Search for the cell housing the specified text and yield its (X, Y) center coordinate. 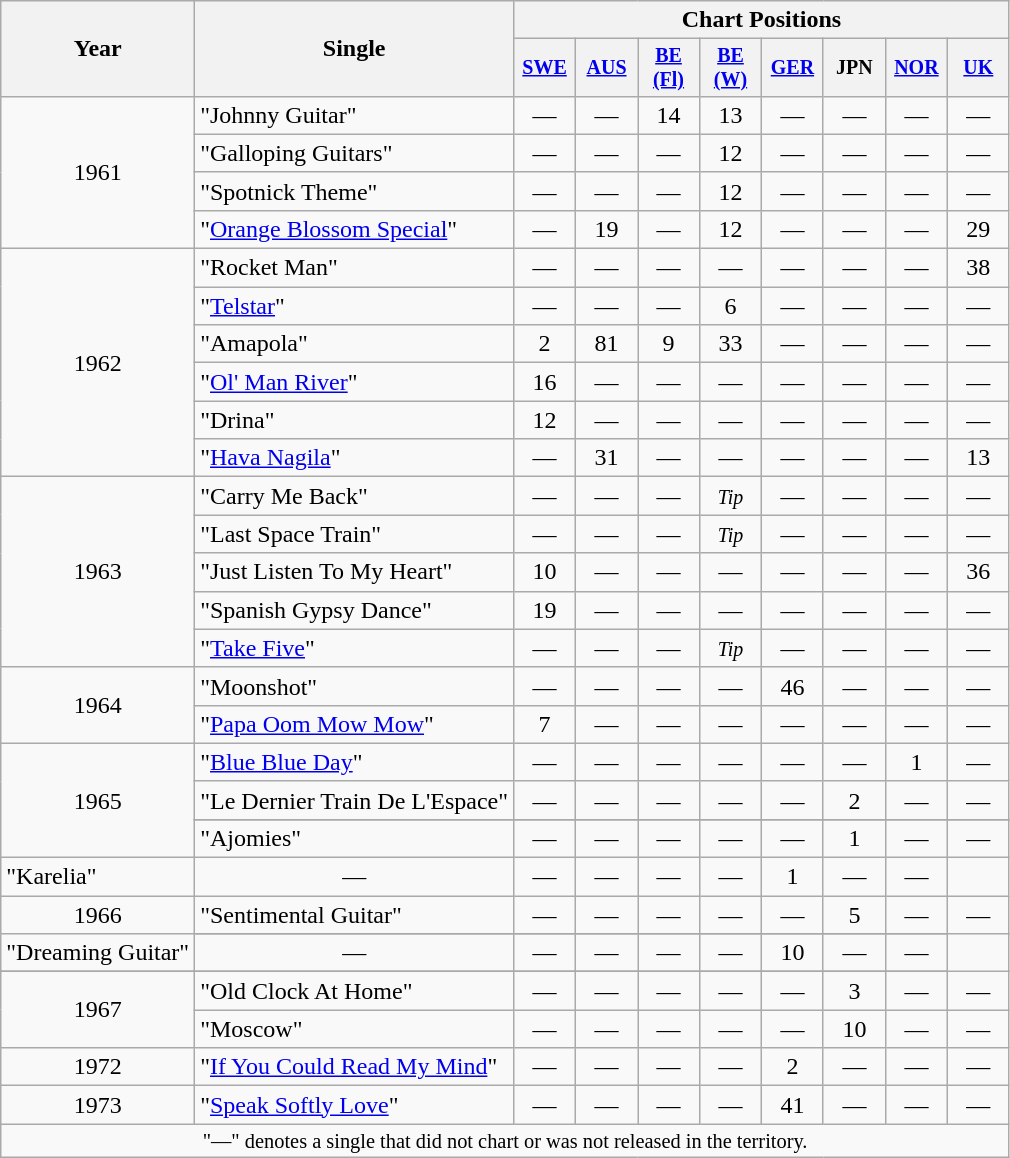
"Last Space Train" (354, 534)
"Le Dernier Train De L'Espace" (354, 800)
1966 (98, 915)
BE (W) (730, 68)
"Papa Oom Mow Mow" (354, 724)
"—" denotes a single that did not chart or was not released in the territory. (506, 1141)
16 (545, 382)
"Telstar" (354, 306)
9 (669, 344)
"Moonshot" (354, 686)
Year (98, 49)
41 (792, 1105)
"Ol' Man River" (354, 382)
36 (978, 572)
BE (Fl) (669, 68)
1973 (98, 1105)
"Old Clock At Home" (354, 991)
"Galloping Guitars" (354, 153)
"Spotnick Theme" (354, 191)
1961 (98, 172)
29 (978, 229)
1967 (98, 1010)
1964 (98, 705)
Single (354, 49)
46 (792, 686)
"Orange Blossom Special" (354, 229)
1963 (98, 572)
"Johnny Guitar" (354, 115)
"Speak Softly Love" (354, 1105)
"Hava Nagila" (354, 458)
3 (854, 991)
"Carry Me Back" (354, 496)
"Ajomies" (354, 838)
"Dreaming Guitar" (98, 953)
"Karelia" (98, 877)
7 (545, 724)
"Just Listen To My Heart" (354, 572)
UK (978, 68)
JPN (854, 68)
"If You Could Read My Mind" (354, 1067)
81 (607, 344)
1972 (98, 1067)
"Amapola" (354, 344)
1962 (98, 363)
38 (978, 268)
"Take Five" (354, 648)
1965 (98, 800)
"Drina" (354, 420)
"Spanish Gypsy Dance" (354, 610)
GER (792, 68)
SWE (545, 68)
"Rocket Man" (354, 268)
6 (730, 306)
31 (607, 458)
"Blue Blue Day" (354, 762)
14 (669, 115)
NOR (916, 68)
AUS (607, 68)
33 (730, 344)
"Sentimental Guitar" (354, 915)
Chart Positions (762, 20)
5 (854, 915)
"Moscow" (354, 1029)
